Output the [X, Y] coordinate of the center of the cell containing the given text.  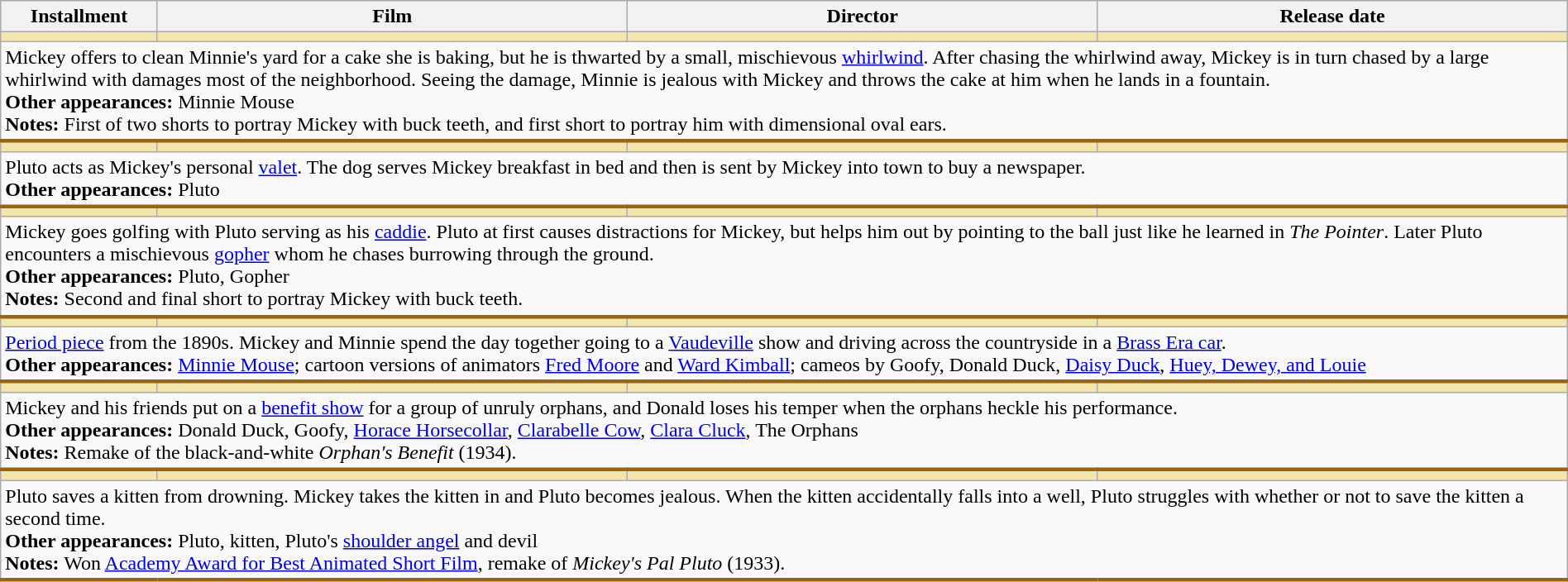
Release date [1332, 17]
Director [863, 17]
Installment [79, 17]
Film [392, 17]
